From the cell containing the given text, extract its center point as [x, y] coordinate. 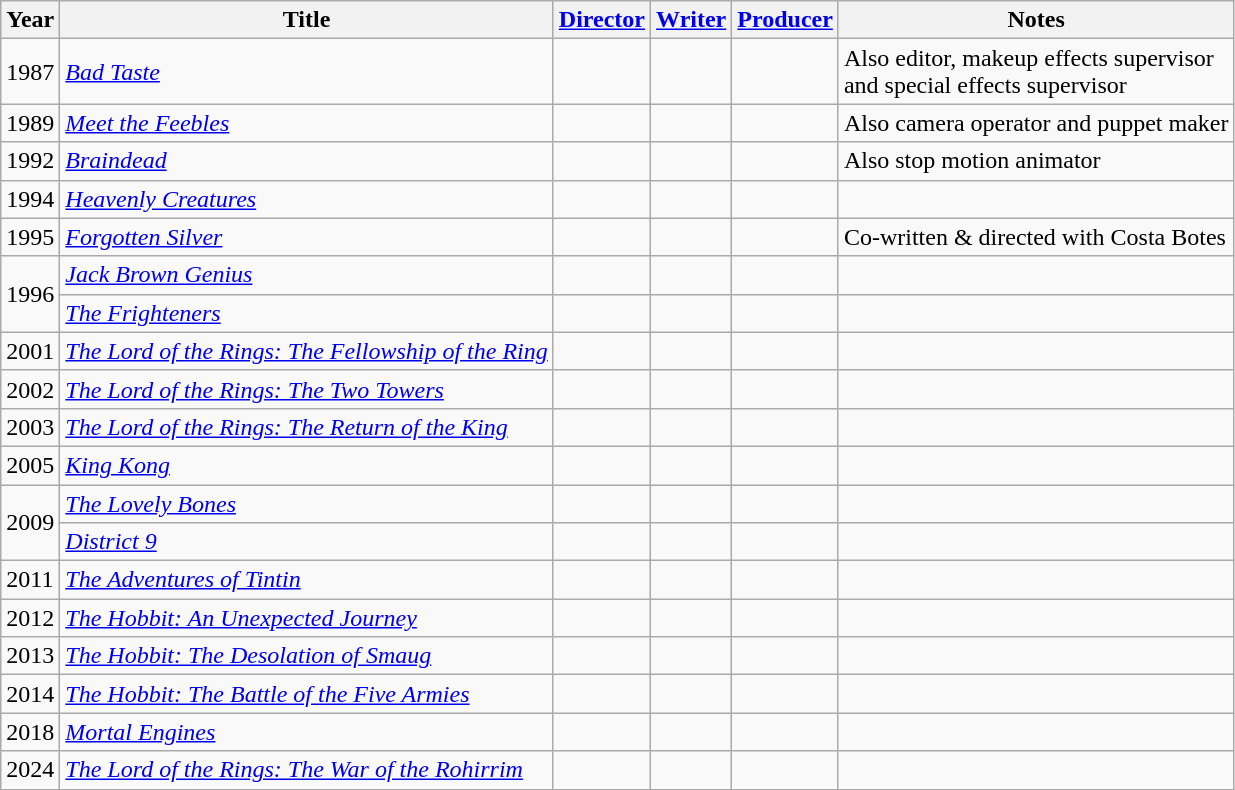
Title [307, 20]
The Lord of the Rings: The Return of the King [307, 427]
1994 [30, 199]
2009 [30, 522]
1996 [30, 294]
Heavenly Creatures [307, 199]
2024 [30, 770]
1989 [30, 123]
Notes [1036, 20]
Director [602, 20]
2011 [30, 580]
2005 [30, 465]
1987 [30, 72]
Braindead [307, 161]
2002 [30, 389]
District 9 [307, 542]
The Hobbit: An Unexpected Journey [307, 618]
2018 [30, 732]
2013 [30, 656]
The Lord of the Rings: The Two Towers [307, 389]
King Kong [307, 465]
The Frighteners [307, 313]
Also camera operator and puppet maker [1036, 123]
2003 [30, 427]
Year [30, 20]
The Lord of the Rings: The Fellowship of the Ring [307, 351]
1995 [30, 237]
1992 [30, 161]
Jack Brown Genius [307, 275]
Producer [786, 20]
Mortal Engines [307, 732]
The Lord of the Rings: The War of the Rohirrim [307, 770]
The Adventures of Tintin [307, 580]
2014 [30, 694]
Also editor, makeup effects supervisorand special effects supervisor [1036, 72]
The Hobbit: The Desolation of Smaug [307, 656]
Also stop motion animator [1036, 161]
The Hobbit: The Battle of the Five Armies [307, 694]
Bad Taste [307, 72]
Meet the Feebles [307, 123]
2012 [30, 618]
Co-written & directed with Costa Botes [1036, 237]
The Lovely Bones [307, 503]
2001 [30, 351]
Forgotten Silver [307, 237]
Writer [692, 20]
